Extract the (X, Y) coordinate from the center of the cell holding the provided text.  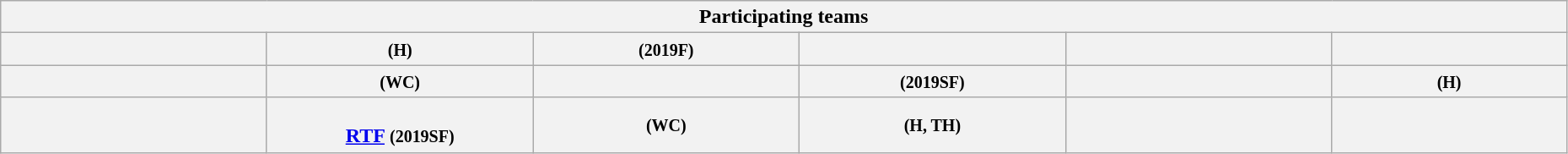
(2019F) (666, 49)
RTF (2019SF) (400, 125)
Participating teams (784, 17)
(H, TH) (933, 125)
(2019SF) (933, 81)
